Return the [X, Y] coordinate for the center point of the cell that contains the specified text.  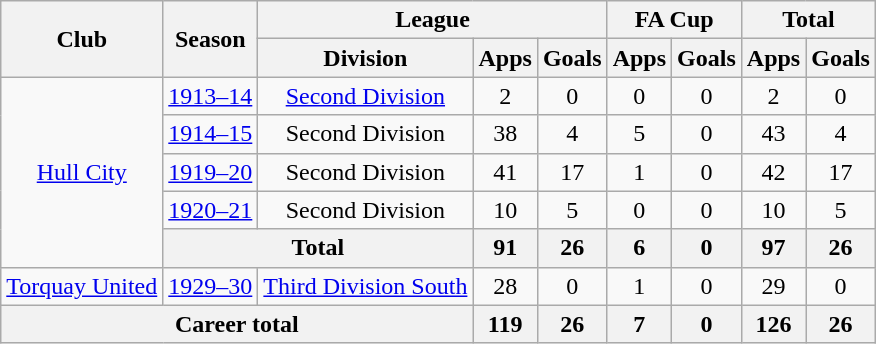
FA Cup [674, 20]
Career total [237, 324]
1919–20 [210, 172]
28 [505, 286]
Third Division South [366, 286]
41 [505, 172]
League [432, 20]
38 [505, 134]
1914–15 [210, 134]
7 [639, 324]
43 [773, 134]
1929–30 [210, 286]
42 [773, 172]
119 [505, 324]
Division [366, 58]
Hull City [82, 172]
29 [773, 286]
1913–14 [210, 96]
91 [505, 248]
Torquay United [82, 286]
Club [82, 39]
Season [210, 39]
1920–21 [210, 210]
6 [639, 248]
97 [773, 248]
126 [773, 324]
